Locate the cell with the specified text and output its (X, Y) center coordinate. 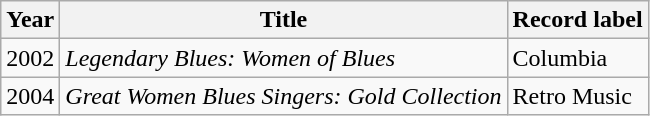
Year (30, 20)
Retro Music (578, 96)
2004 (30, 96)
Columbia (578, 58)
Legendary Blues: Women of Blues (284, 58)
Great Women Blues Singers: Gold Collection (284, 96)
Record label (578, 20)
2002 (30, 58)
Title (284, 20)
